Identify which cell holds the provided text, then report its [X, Y] central coordinate. 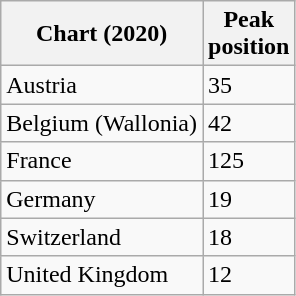
Peakposition [248, 34]
Belgium (Wallonia) [102, 123]
Switzerland [102, 237]
125 [248, 161]
Chart (2020) [102, 34]
12 [248, 275]
18 [248, 237]
Austria [102, 85]
42 [248, 123]
France [102, 161]
19 [248, 199]
35 [248, 85]
Germany [102, 199]
United Kingdom [102, 275]
